Determine the (x, y) coordinate at the center of the cell enclosing the given text.  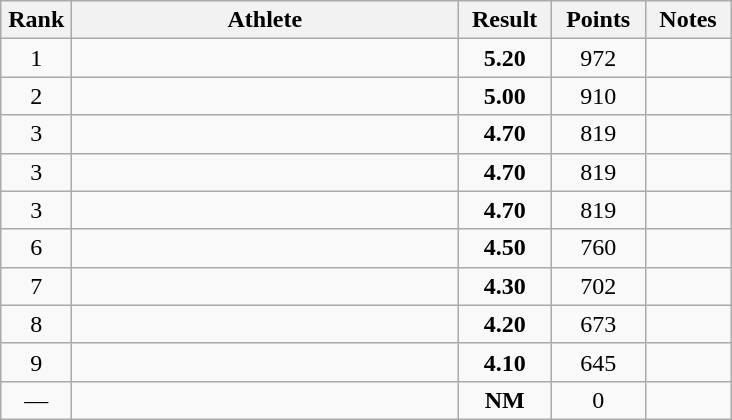
4.50 (505, 248)
8 (36, 324)
760 (598, 248)
Result (505, 20)
NM (505, 400)
0 (598, 400)
9 (36, 362)
Rank (36, 20)
4.30 (505, 286)
702 (598, 286)
4.20 (505, 324)
645 (598, 362)
5.00 (505, 96)
Notes (688, 20)
6 (36, 248)
4.10 (505, 362)
Athlete (265, 20)
1 (36, 58)
— (36, 400)
673 (598, 324)
910 (598, 96)
2 (36, 96)
Points (598, 20)
5.20 (505, 58)
7 (36, 286)
972 (598, 58)
